Determine the (x, y) coordinate at the center of the cell enclosing the given text.  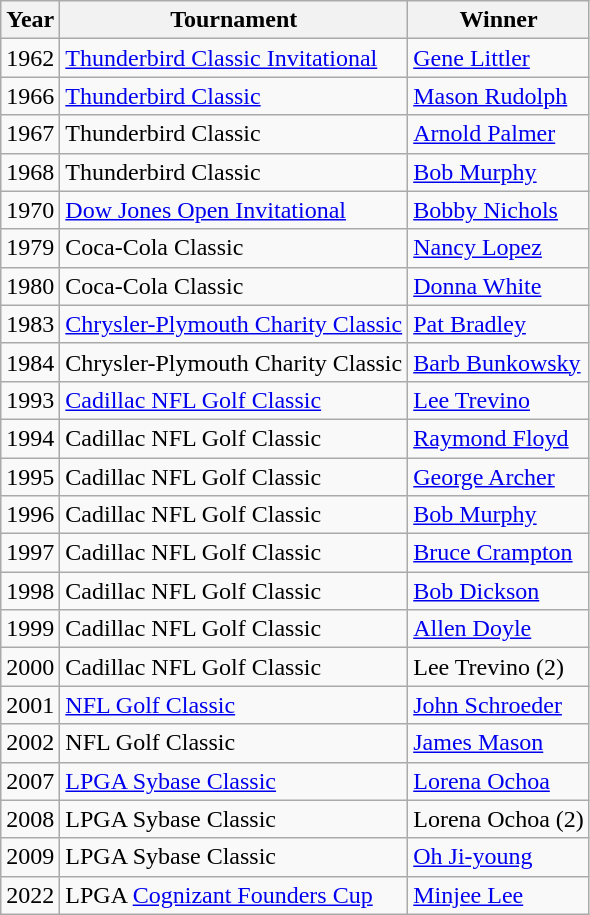
Nancy Lopez (499, 248)
1967 (30, 134)
Mason Rudolph (499, 96)
2007 (30, 781)
2001 (30, 705)
2008 (30, 819)
1984 (30, 362)
Barb Bunkowsky (499, 362)
1997 (30, 553)
Minjee Lee (499, 895)
Tournament (234, 20)
1983 (30, 324)
Lorena Ochoa (499, 781)
2022 (30, 895)
1968 (30, 172)
Lorena Ochoa (2) (499, 819)
1979 (30, 248)
James Mason (499, 743)
1993 (30, 400)
1966 (30, 96)
Arnold Palmer (499, 134)
Pat Bradley (499, 324)
1994 (30, 438)
Thunderbird Classic Invitational (234, 58)
Lee Trevino (499, 400)
George Archer (499, 477)
John Schroeder (499, 705)
1996 (30, 515)
Donna White (499, 286)
1995 (30, 477)
1980 (30, 286)
Dow Jones Open Invitational (234, 210)
2009 (30, 857)
Lee Trevino (2) (499, 667)
1999 (30, 629)
Bruce Crampton (499, 553)
2002 (30, 743)
2000 (30, 667)
Year (30, 20)
Oh Ji-young (499, 857)
LPGA Cognizant Founders Cup (234, 895)
Bobby Nichols (499, 210)
Allen Doyle (499, 629)
Winner (499, 20)
Gene Littler (499, 58)
1998 (30, 591)
Raymond Floyd (499, 438)
1970 (30, 210)
Bob Dickson (499, 591)
1962 (30, 58)
